Determine the [x, y] coordinate at the center of the cell enclosing the given text.  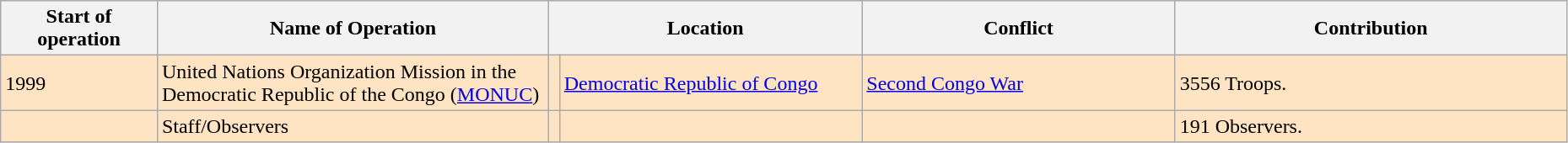
Start of operation [79, 29]
Location [705, 29]
United Nations Organization Mission in the Democratic Republic of the Congo (MONUC) [353, 82]
Conflict [1019, 29]
191 Observers. [1371, 126]
Contribution [1371, 29]
Name of Operation [353, 29]
3556 Troops. [1371, 82]
Staff/Observers [353, 126]
Democratic Republic of Congo [710, 82]
Second Congo War [1019, 82]
1999 [79, 82]
